Capture the cell that displays the provided text and extract its (X, Y) central coordinate. 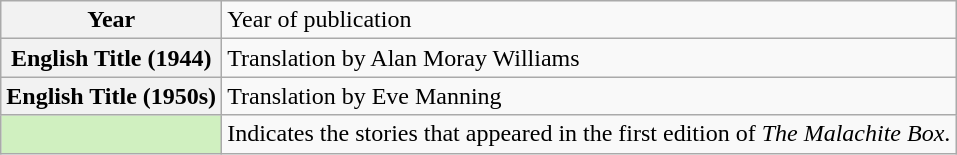
Year of publication (589, 20)
English Title (1944) (112, 58)
Indicates the stories that appeared in the first edition of The Malachite Box. (589, 134)
Year (112, 20)
Translation by Eve Manning (589, 96)
English Title (1950s) (112, 96)
Translation by Alan Moray Williams (589, 58)
